Return the [x, y] coordinate for the center point of the cell that contains the specified text.  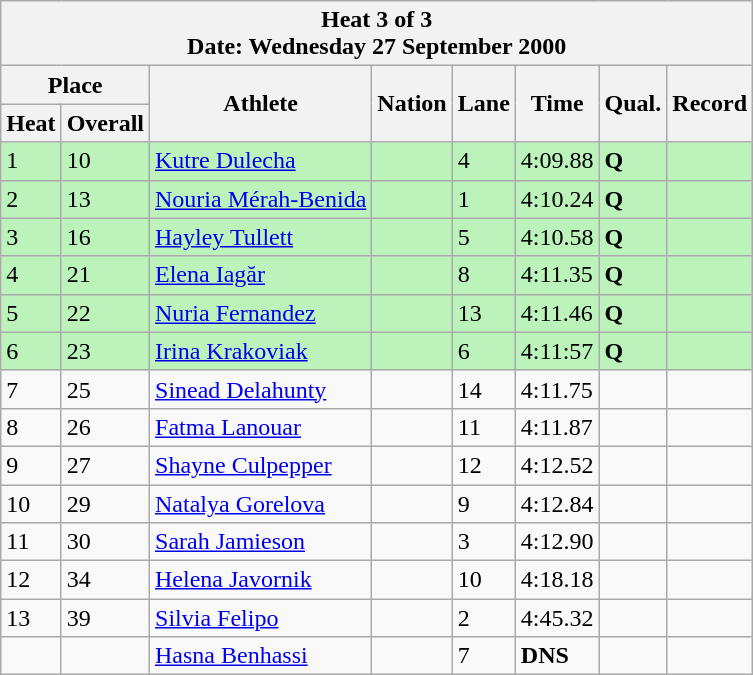
Irina Krakoviak [261, 351]
34 [105, 580]
Kutre Dulecha [261, 161]
4:11.87 [557, 427]
Qual. [633, 104]
4:11.75 [557, 389]
Silvia Felipo [261, 618]
23 [105, 351]
Fatma Lanouar [261, 427]
Elena Iagăr [261, 275]
Time [557, 104]
4:18.18 [557, 580]
Helena Javornik [261, 580]
22 [105, 313]
Nuria Fernandez [261, 313]
27 [105, 465]
21 [105, 275]
Hasna Benhassi [261, 656]
Overall [105, 123]
Nation [412, 104]
39 [105, 618]
26 [105, 427]
Heat 3 of 3 Date: Wednesday 27 September 2000 [377, 34]
16 [105, 237]
29 [105, 503]
Natalya Gorelova [261, 503]
4:11:57 [557, 351]
4:10.58 [557, 237]
30 [105, 542]
4:12.52 [557, 465]
Athlete [261, 104]
4:12.90 [557, 542]
Sarah Jamieson [261, 542]
Shayne Culpepper [261, 465]
Record [710, 104]
4:45.32 [557, 618]
4:11.46 [557, 313]
4:11.35 [557, 275]
4:10.24 [557, 199]
14 [484, 389]
Lane [484, 104]
Hayley Tullett [261, 237]
Place [76, 85]
Nouria Mérah-Benida [261, 199]
Heat [31, 123]
DNS [557, 656]
Sinead Delahunty [261, 389]
25 [105, 389]
4:09.88 [557, 161]
4:12.84 [557, 503]
